Return [X, Y] of the center of cell containing provided text 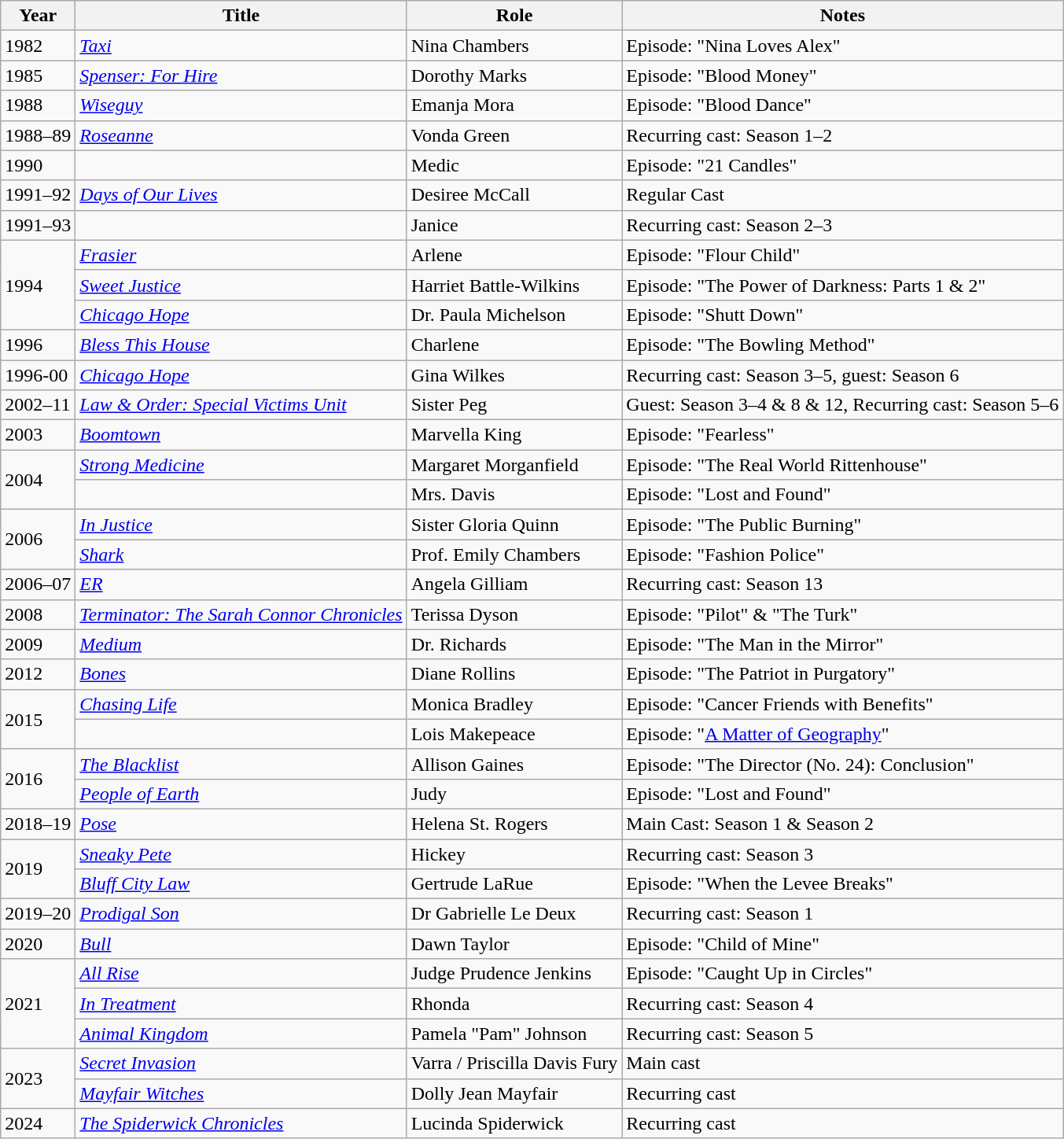
1996-00 [38, 375]
Gina Wilkes [514, 375]
2006 [38, 540]
Sister Gloria Quinn [514, 525]
2019 [38, 868]
2018–19 [38, 824]
Episode: "21 Candles" [843, 165]
Episode: "Cancer Friends with Benefits" [843, 704]
Bull [241, 944]
Recurring cast: Season 1–2 [843, 135]
Terissa Dyson [514, 614]
Lois Makepeace [514, 734]
Allison Gaines [514, 764]
Episode: "Pilot" & "The Turk" [843, 614]
1996 [38, 345]
Episode: "Child of Mine" [843, 944]
1988 [38, 105]
Dawn Taylor [514, 944]
Episode: "Fearless" [843, 435]
Episode: "Caught Up in Circles" [843, 974]
Dr. Richards [514, 644]
Episode: "The Bowling Method" [843, 345]
Taxi [241, 46]
Medic [514, 165]
Varra / Priscilla Davis Fury [514, 1063]
Year [38, 16]
Episode: "Nina Loves Alex" [843, 46]
Angela Gilliam [514, 584]
Episode: "The Patriot in Purgatory" [843, 674]
Bluff City Law [241, 884]
Sister Peg [514, 405]
Animal Kingdom [241, 1034]
Recurring cast: Season 5 [843, 1034]
Episode: "The Power of Darkness: Parts 1 & 2" [843, 285]
Title [241, 16]
Episode: "The Real World Rittenhouse" [843, 465]
Mrs. Davis [514, 495]
Recurring cast: Season 2–3 [843, 225]
1982 [38, 46]
Diane Rollins [514, 674]
Main cast [843, 1063]
2023 [38, 1078]
Margaret Morganfield [514, 465]
Bones [241, 674]
1991–93 [38, 225]
Law & Order: Special Victims Unit [241, 405]
Episode: "The Man in the Mirror" [843, 644]
Sweet Justice [241, 285]
Guest: Season 3–4 & 8 & 12, Recurring cast: Season 5–6 [843, 405]
Boomtown [241, 435]
Episode: "Fashion Police" [843, 555]
2021 [38, 1004]
Dr Gabrielle Le Deux [514, 914]
Vonda Green [514, 135]
2008 [38, 614]
Emanja Mora [514, 105]
Monica Bradley [514, 704]
1990 [38, 165]
Spenser: For Hire [241, 76]
Notes [843, 16]
Recurring cast: Season 3 [843, 853]
2006–07 [38, 584]
Pamela "Pam" Johnson [514, 1034]
2016 [38, 779]
Episode: "A Matter of Geography" [843, 734]
Charlene [514, 345]
Dolly Jean Mayfair [514, 1093]
Main Cast: Season 1 & Season 2 [843, 824]
All Rise [241, 974]
Nina Chambers [514, 46]
Prodigal Son [241, 914]
In Justice [241, 525]
Marvella King [514, 435]
Episode: "Flour Child" [843, 255]
2009 [38, 644]
Harriet Battle-Wilkins [514, 285]
Rhonda [514, 1004]
Episode: "When the Levee Breaks" [843, 884]
Mayfair Witches [241, 1093]
2003 [38, 435]
2015 [38, 719]
1988–89 [38, 135]
Pose [241, 824]
Episode: "The Public Burning" [843, 525]
Janice [514, 225]
2012 [38, 674]
Secret Invasion [241, 1063]
Recurring cast: Season 4 [843, 1004]
In Treatment [241, 1004]
Episode: "Blood Money" [843, 76]
Roseanne [241, 135]
The Blacklist [241, 764]
Recurring cast: Season 3–5, guest: Season 6 [843, 375]
Dr. Paula Michelson [514, 315]
Wiseguy [241, 105]
2002–11 [38, 405]
Days of Our Lives [241, 195]
Lucinda Spiderwick [514, 1123]
Strong Medicine [241, 465]
Judge Prudence Jenkins [514, 974]
1985 [38, 76]
Regular Cast [843, 195]
Arlene [514, 255]
1994 [38, 285]
Episode: "Shutt Down" [843, 315]
Medium [241, 644]
Chasing Life [241, 704]
Sneaky Pete [241, 853]
People of Earth [241, 794]
2004 [38, 480]
ER [241, 584]
Helena St. Rogers [514, 824]
2019–20 [38, 914]
Terminator: The Sarah Connor Chronicles [241, 614]
Hickey [514, 853]
Episode: "Blood Dance" [843, 105]
Recurring cast: Season 1 [843, 914]
Dorothy Marks [514, 76]
Bless This House [241, 345]
Judy [514, 794]
Gertrude LaRue [514, 884]
Role [514, 16]
Recurring cast: Season 13 [843, 584]
Frasier [241, 255]
2020 [38, 944]
Desiree McCall [514, 195]
The Spiderwick Chronicles [241, 1123]
1991–92 [38, 195]
Shark [241, 555]
Episode: "The Director (No. 24): Conclusion" [843, 764]
2024 [38, 1123]
Prof. Emily Chambers [514, 555]
